From the cell containing the given text, extract its center point as (X, Y) coordinate. 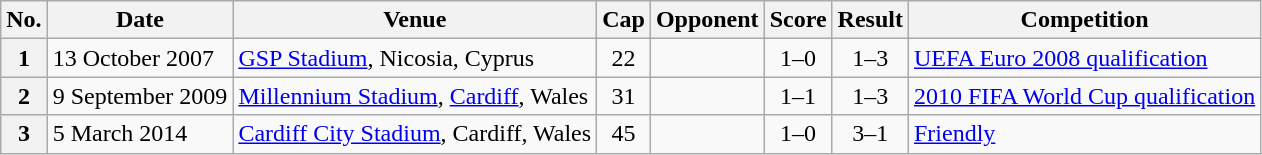
2 (24, 96)
Millennium Stadium, Cardiff, Wales (415, 96)
3–1 (870, 134)
Friendly (1084, 134)
5 March 2014 (140, 134)
GSP Stadium, Nicosia, Cyprus (415, 58)
Cap (624, 20)
No. (24, 20)
UEFA Euro 2008 qualification (1084, 58)
13 October 2007 (140, 58)
Date (140, 20)
Opponent (707, 20)
9 September 2009 (140, 96)
3 (24, 134)
1 (24, 58)
Result (870, 20)
Competition (1084, 20)
Venue (415, 20)
45 (624, 134)
22 (624, 58)
1–1 (798, 96)
Score (798, 20)
Cardiff City Stadium, Cardiff, Wales (415, 134)
2010 FIFA World Cup qualification (1084, 96)
31 (624, 96)
